Find where the given text appears and provide that cell's center as (x, y) coordinate. 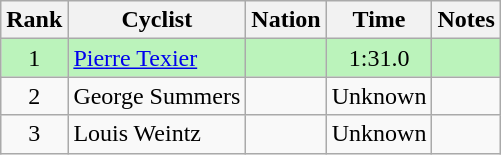
Notes (466, 20)
Cyclist (157, 20)
1:31.0 (379, 58)
Nation (286, 20)
Rank (34, 20)
Pierre Texier (157, 58)
George Summers (157, 96)
2 (34, 96)
Louis Weintz (157, 134)
3 (34, 134)
Time (379, 20)
1 (34, 58)
